Extract the [x, y] coordinate from the center of the cell holding the provided text.  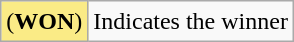
(WON) [44, 22]
Indicates the winner [191, 22]
